Extract the (x, y) coordinate from the center of the cell holding the provided text.  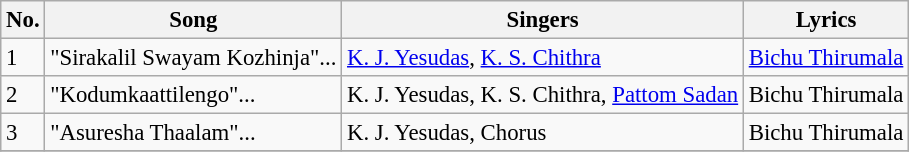
3 (23, 133)
"Kodumkaattilengo"... (194, 95)
Singers (543, 20)
1 (23, 58)
K. J. Yesudas, K. S. Chithra (543, 58)
No. (23, 20)
"Sirakalil Swayam Kozhinja"... (194, 58)
Lyrics (826, 20)
Song (194, 20)
K. J. Yesudas, Chorus (543, 133)
"Asuresha Thaalam"... (194, 133)
K. J. Yesudas, K. S. Chithra, Pattom Sadan (543, 95)
2 (23, 95)
